Return the [x, y] coordinate for the center point of the cell that contains the specified text.  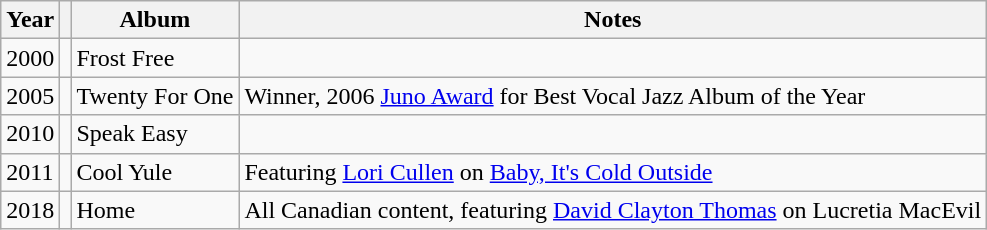
Speak Easy [155, 134]
Twenty For One [155, 96]
Album [155, 20]
2005 [30, 96]
Home [155, 210]
Featuring Lori Cullen on Baby, It's Cold Outside [613, 172]
Cool Yule [155, 172]
Frost Free [155, 58]
2000 [30, 58]
Year [30, 20]
All Canadian content, featuring David Clayton Thomas on Lucretia MacEvil [613, 210]
2010 [30, 134]
Notes [613, 20]
2011 [30, 172]
2018 [30, 210]
Winner, 2006 Juno Award for Best Vocal Jazz Album of the Year [613, 96]
